Determine the (X, Y) coordinate at the center of the cell enclosing the given text.  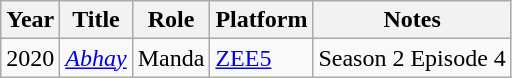
Manda (171, 58)
Notes (412, 20)
ZEE5 (262, 58)
Season 2 Episode 4 (412, 58)
Year (30, 20)
Abhay (96, 58)
Platform (262, 20)
2020 (30, 58)
Title (96, 20)
Role (171, 20)
